Find where the given text appears and provide that cell's center as [x, y] coordinate. 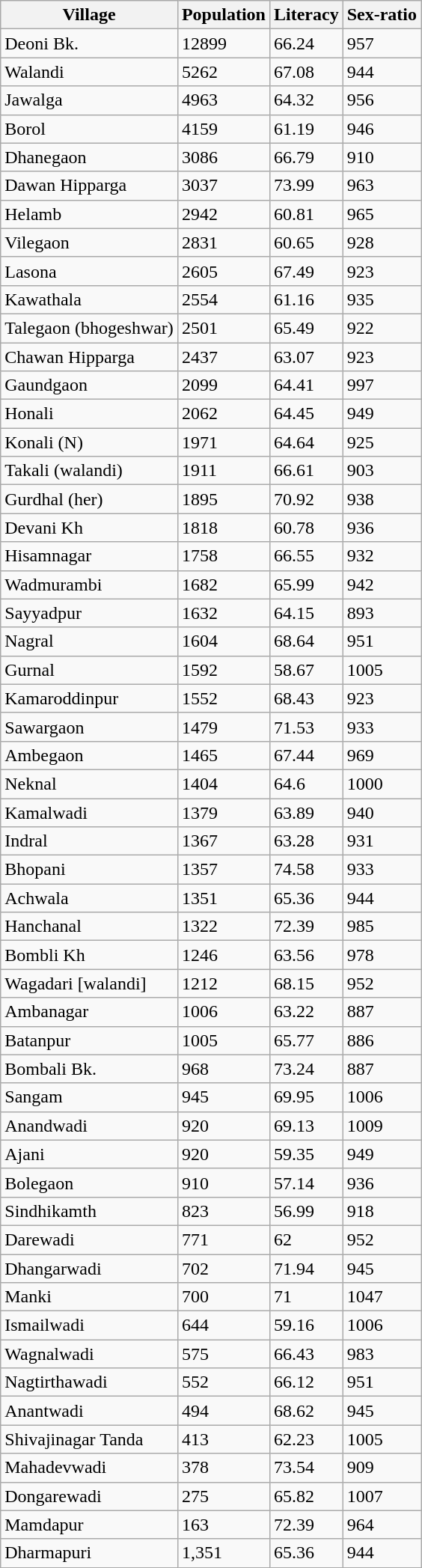
62.23 [306, 1439]
Wagnalwadi [90, 1354]
Talegaon (bhogeshwar) [90, 328]
66.61 [306, 471]
Achwala [90, 898]
942 [382, 585]
Anantwadi [90, 1411]
4159 [223, 129]
Bombli Kh [90, 955]
823 [223, 1211]
Shivajinagar Tanda [90, 1439]
1552 [223, 698]
644 [223, 1326]
Dhanegaon [90, 157]
983 [382, 1354]
275 [223, 1496]
67.44 [306, 755]
74.58 [306, 870]
63.89 [306, 812]
73.99 [306, 186]
932 [382, 556]
Kamaroddinpur [90, 698]
Dongarewadi [90, 1496]
1404 [223, 784]
2554 [223, 299]
938 [382, 499]
61.19 [306, 129]
69.13 [306, 1126]
60.65 [306, 242]
1632 [223, 613]
946 [382, 129]
1818 [223, 528]
1007 [382, 1496]
Mamdapur [90, 1525]
985 [382, 927]
909 [382, 1468]
57.14 [306, 1183]
918 [382, 1211]
Ambanagar [90, 1012]
1971 [223, 442]
925 [382, 442]
Literacy [306, 15]
70.92 [306, 499]
1357 [223, 870]
Bombali Bk. [90, 1069]
Nagral [90, 641]
64.45 [306, 414]
1,351 [223, 1553]
1479 [223, 727]
2437 [223, 357]
Chawan Hipparga [90, 357]
62 [306, 1239]
1465 [223, 755]
65.99 [306, 585]
Ajani [90, 1154]
2605 [223, 271]
940 [382, 812]
Deoni Bk. [90, 43]
Gurnal [90, 670]
66.79 [306, 157]
1212 [223, 983]
2942 [223, 214]
928 [382, 242]
935 [382, 299]
575 [223, 1354]
2062 [223, 414]
552 [223, 1382]
66.12 [306, 1382]
931 [382, 841]
68.15 [306, 983]
68.62 [306, 1411]
378 [223, 1468]
700 [223, 1297]
Sayyadpur [90, 613]
Takali (walandi) [90, 471]
63.22 [306, 1012]
963 [382, 186]
1322 [223, 927]
Neknal [90, 784]
1000 [382, 784]
60.81 [306, 214]
12899 [223, 43]
969 [382, 755]
1009 [382, 1126]
71.53 [306, 727]
71 [306, 1297]
2501 [223, 328]
922 [382, 328]
63.07 [306, 357]
Sawargaon [90, 727]
Konali (N) [90, 442]
771 [223, 1239]
1246 [223, 955]
978 [382, 955]
1367 [223, 841]
957 [382, 43]
Helamb [90, 214]
73.54 [306, 1468]
Sex-ratio [382, 15]
60.78 [306, 528]
903 [382, 471]
65.77 [306, 1040]
1682 [223, 585]
64.15 [306, 613]
66.55 [306, 556]
Vilegaon [90, 242]
964 [382, 1525]
1351 [223, 898]
Dawan Hipparga [90, 186]
2831 [223, 242]
64.32 [306, 100]
Population [223, 15]
Gurdhal (her) [90, 499]
Anandwadi [90, 1126]
968 [223, 1069]
1895 [223, 499]
4963 [223, 100]
Darewadi [90, 1239]
3086 [223, 157]
Devani Kh [90, 528]
893 [382, 613]
Wagadari [walandi] [90, 983]
61.16 [306, 299]
Nagtirthawadi [90, 1382]
71.94 [306, 1269]
66.24 [306, 43]
64.6 [306, 784]
67.08 [306, 72]
69.95 [306, 1097]
1604 [223, 641]
68.43 [306, 698]
56.99 [306, 1211]
1758 [223, 556]
Ambegaon [90, 755]
965 [382, 214]
63.56 [306, 955]
3037 [223, 186]
Hanchanal [90, 927]
Manki [90, 1297]
64.41 [306, 385]
Ismailwadi [90, 1326]
Honali [90, 414]
Bhopani [90, 870]
956 [382, 100]
Indral [90, 841]
Lasona [90, 271]
1047 [382, 1297]
Village [90, 15]
73.24 [306, 1069]
Batanpur [90, 1040]
58.67 [306, 670]
59.35 [306, 1154]
Dhangarwadi [90, 1269]
Bolegaon [90, 1183]
Kamalwadi [90, 812]
Borol [90, 129]
Gaundgaon [90, 385]
886 [382, 1040]
5262 [223, 72]
65.82 [306, 1496]
163 [223, 1525]
59.16 [306, 1326]
Kawathala [90, 299]
Walandi [90, 72]
Sindhikamth [90, 1211]
67.49 [306, 271]
2099 [223, 385]
997 [382, 385]
702 [223, 1269]
65.49 [306, 328]
Mahadevwadi [90, 1468]
66.43 [306, 1354]
1592 [223, 670]
1911 [223, 471]
1379 [223, 812]
494 [223, 1411]
413 [223, 1439]
Jawalga [90, 100]
64.64 [306, 442]
Sangam [90, 1097]
Wadmurambi [90, 585]
68.64 [306, 641]
Hisamnagar [90, 556]
63.28 [306, 841]
Dharmapuri [90, 1553]
